Detect which cell encompasses the target text, then output its (X, Y) center coordinate. 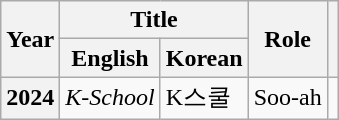
Soo-ah (288, 98)
English (110, 58)
Korean (204, 58)
2024 (30, 98)
Title (154, 20)
K스쿨 (204, 98)
Year (30, 39)
K-School (110, 98)
Role (288, 39)
